Locate the cell with the specified text and output its (x, y) center coordinate. 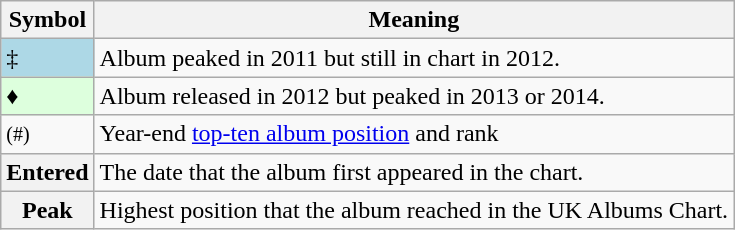
Album released in 2012 but peaked in 2013 or 2014. (414, 96)
Meaning (414, 20)
Highest position that the album reached in the UK Albums Chart. (414, 210)
Symbol (48, 20)
The date that the album first appeared in the chart. (414, 172)
Album peaked in 2011 but still in chart in 2012. (414, 58)
Year-end top-ten album position and rank (414, 134)
(#) (48, 134)
♦ (48, 96)
‡ (48, 58)
Entered (48, 172)
Peak (48, 210)
